Return the (X, Y) coordinate for the center point of the cell that contains the specified text.  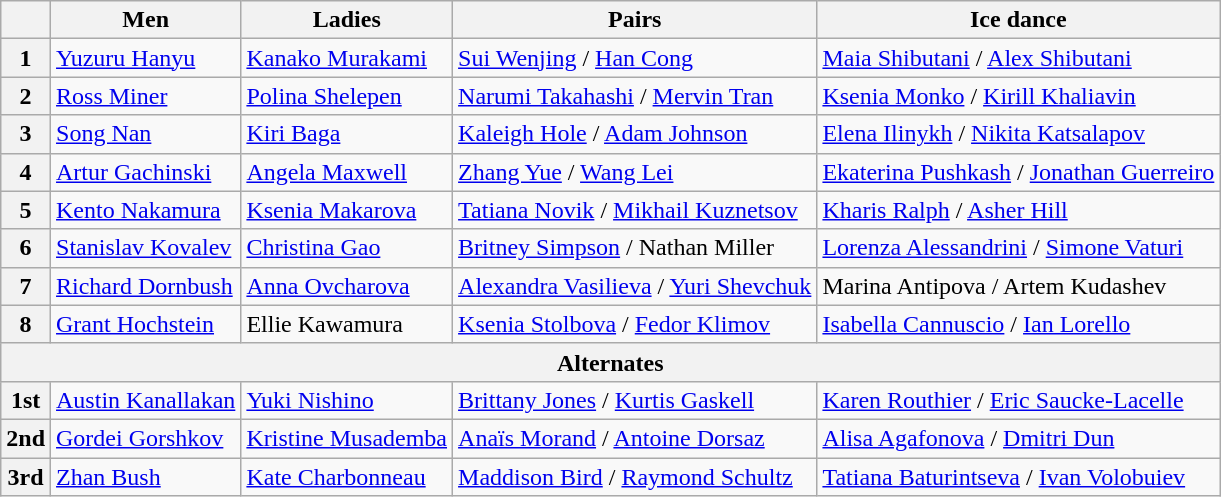
Christina Gao (347, 248)
Kanako Murakami (347, 58)
Kristine Musademba (347, 438)
Ladies (347, 20)
Narumi Takahashi / Mervin Tran (635, 96)
Artur Gachinski (146, 172)
Gordei Gorshkov (146, 438)
Brittany Jones / Kurtis Gaskell (635, 400)
Zhan Bush (146, 477)
7 (26, 286)
Men (146, 20)
1 (26, 58)
Kento Nakamura (146, 210)
Elena Ilinykh / Nikita Katsalapov (1018, 134)
Angela Maxwell (347, 172)
Polina Shelepen (347, 96)
Alternates (610, 362)
Ksenia Stolbova / Fedor Klimov (635, 324)
Stanislav Kovalev (146, 248)
Britney Simpson / Nathan Miller (635, 248)
Yuzuru Hanyu (146, 58)
Austin Kanallakan (146, 400)
Ellie Kawamura (347, 324)
Ksenia Makarova (347, 210)
Song Nan (146, 134)
Kharis Ralph / Asher Hill (1018, 210)
Pairs (635, 20)
Ross Miner (146, 96)
2 (26, 96)
8 (26, 324)
Maddison Bird / Raymond Schultz (635, 477)
Ice dance (1018, 20)
6 (26, 248)
Alisa Agafonova / Dmitri Dun (1018, 438)
Marina Antipova / Artem Kudashev (1018, 286)
Sui Wenjing / Han Cong (635, 58)
Tatiana Novik / Mikhail Kuznetsov (635, 210)
Ekaterina Pushkash / Jonathan Guerreiro (1018, 172)
3 (26, 134)
Karen Routhier / Eric Saucke-Lacelle (1018, 400)
Zhang Yue / Wang Lei (635, 172)
4 (26, 172)
Tatiana Baturintseva / Ivan Volobuiev (1018, 477)
Richard Dornbush (146, 286)
1st (26, 400)
Grant Hochstein (146, 324)
2nd (26, 438)
Anna Ovcharova (347, 286)
Kate Charbonneau (347, 477)
Isabella Cannuscio / Ian Lorello (1018, 324)
Ksenia Monko / Kirill Khaliavin (1018, 96)
Alexandra Vasilieva / Yuri Shevchuk (635, 286)
3rd (26, 477)
Lorenza Alessandrini / Simone Vaturi (1018, 248)
Kiri Baga (347, 134)
Anaïs Morand / Antoine Dorsaz (635, 438)
Yuki Nishino (347, 400)
5 (26, 210)
Kaleigh Hole / Adam Johnson (635, 134)
Maia Shibutani / Alex Shibutani (1018, 58)
